Determine the [x, y] coordinate at the center of the cell enclosing the given text.  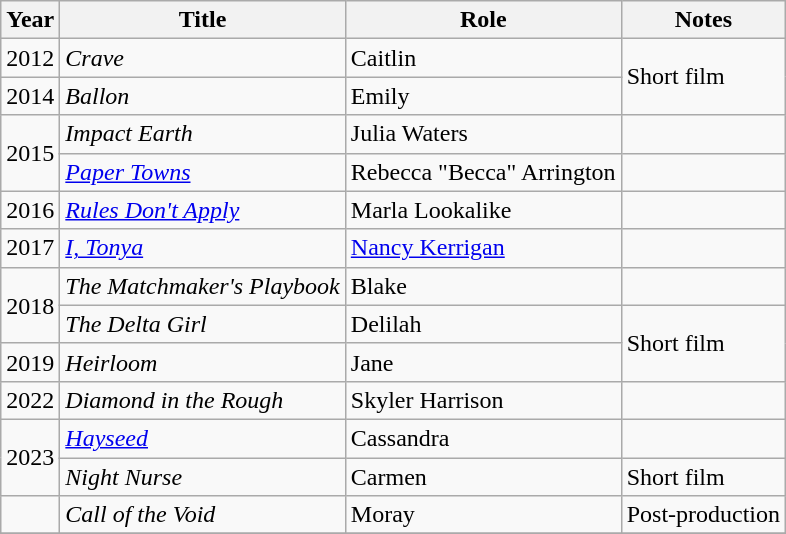
Skyler Harrison [483, 400]
Jane [483, 362]
Diamond in the Rough [202, 400]
Delilah [483, 324]
Rules Don't Apply [202, 210]
2019 [30, 362]
2014 [30, 96]
Ballon [202, 96]
The Delta Girl [202, 324]
Title [202, 20]
Carmen [483, 477]
Hayseed [202, 438]
Impact Earth [202, 134]
2012 [30, 58]
Emily [483, 96]
2017 [30, 248]
2023 [30, 457]
Heirloom [202, 362]
2016 [30, 210]
Caitlin [483, 58]
Nancy Kerrigan [483, 248]
Rebecca "Becca" Arrington [483, 172]
Crave [202, 58]
Paper Towns [202, 172]
2022 [30, 400]
Night Nurse [202, 477]
Moray [483, 515]
2018 [30, 305]
Blake [483, 286]
Julia Waters [483, 134]
Role [483, 20]
Notes [703, 20]
Cassandra [483, 438]
Year [30, 20]
The Matchmaker's Playbook [202, 286]
Marla Lookalike [483, 210]
I, Tonya [202, 248]
2015 [30, 153]
Post-production [703, 515]
Call of the Void [202, 515]
